Scan for the cell matching the given text and deliver its (x, y) coordinate at center. 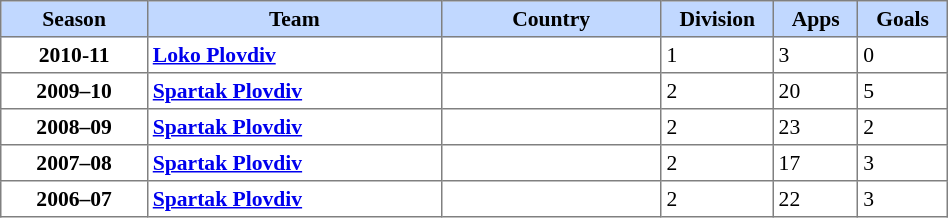
2006–07 (74, 199)
2008–09 (74, 127)
Goals (902, 19)
22 (816, 199)
2010-11 (74, 55)
2009–10 (74, 91)
Loko Plovdiv (295, 55)
Season (74, 19)
Team (295, 19)
Country (551, 19)
1 (717, 55)
0 (902, 55)
23 (816, 127)
20 (816, 91)
5 (902, 91)
Apps (816, 19)
2007–08 (74, 163)
Division (717, 19)
17 (816, 163)
